Return the [X, Y] coordinate for the center point of the cell that contains the specified text.  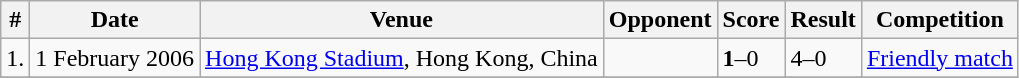
1 February 2006 [115, 58]
Venue [402, 20]
1. [16, 58]
1–0 [751, 58]
Result [823, 20]
# [16, 20]
Hong Kong Stadium, Hong Kong, China [402, 58]
Competition [940, 20]
4–0 [823, 58]
Date [115, 20]
Friendly match [940, 58]
Score [751, 20]
Opponent [660, 20]
